Pinpoint the cell where the given text exists, returning its (X, Y) midpoint coordinate. 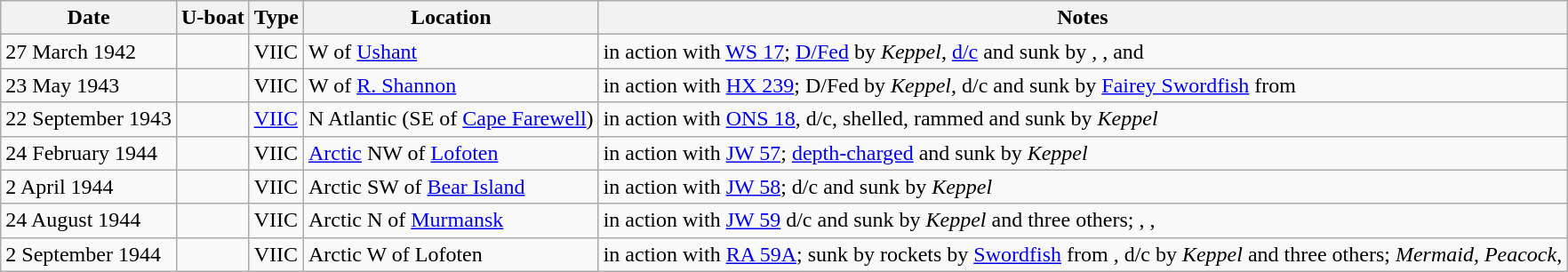
in action with ONS 18, d/c, shelled, rammed and sunk by Keppel (1083, 119)
24 August 1944 (89, 220)
W of R. Shannon (451, 85)
Arctic NW of Lofoten (451, 153)
24 February 1944 (89, 153)
in action with JW 59 d/c and sunk by Keppel and three others; , , (1083, 220)
in action with WS 17; D/Fed by Keppel, d/c and sunk by , , and (1083, 52)
23 May 1943 (89, 85)
Date (89, 18)
U-boat (212, 18)
in action with JW 58; d/c and sunk by Keppel (1083, 187)
Location (451, 18)
W of Ushant (451, 52)
Arctic SW of Bear Island (451, 187)
in action with RA 59A; sunk by rockets by Swordfish from , d/c by Keppel and three others; Mermaid, Peacock, (1083, 254)
27 March 1942 (89, 52)
2 April 1944 (89, 187)
Arctic N of Murmansk (451, 220)
in action with JW 57; depth-charged and sunk by Keppel (1083, 153)
22 September 1943 (89, 119)
Notes (1083, 18)
2 September 1944 (89, 254)
Type (276, 18)
N Atlantic (SE of Cape Farewell) (451, 119)
Arctic W of Lofoten (451, 254)
in action with HX 239; D/Fed by Keppel, d/c and sunk by Fairey Swordfish from (1083, 85)
